Determine the [x, y] coordinate at the center of the cell enclosing the given text.  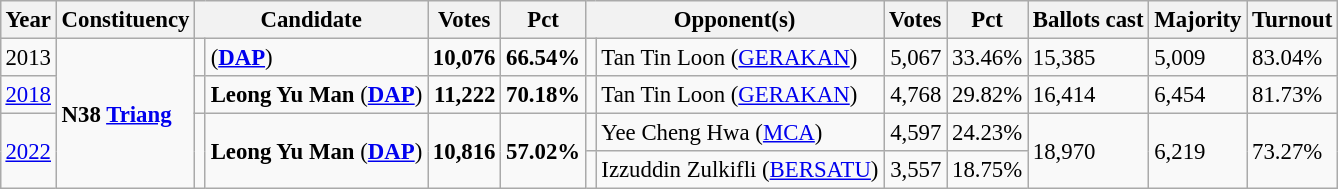
Opponent(s) [734, 20]
66.54% [544, 57]
3,557 [916, 170]
Ballots cast [1088, 20]
Yee Cheng Hwa (MCA) [740, 133]
5,067 [916, 57]
5,009 [1198, 57]
Turnout [1292, 20]
Candidate [312, 20]
16,414 [1088, 95]
Constituency [125, 20]
57.02% [544, 152]
N38 Triang [125, 113]
18,970 [1088, 152]
73.27% [1292, 152]
Year [28, 20]
10,076 [464, 57]
18.75% [988, 170]
81.73% [1292, 95]
15,385 [1088, 57]
6,219 [1198, 152]
6,454 [1198, 95]
70.18% [544, 95]
83.04% [1292, 57]
Majority [1198, 20]
Izzuddin Zulkifli (BERSATU) [740, 170]
(DAP) [316, 57]
29.82% [988, 95]
24.23% [988, 133]
33.46% [988, 57]
2018 [28, 95]
2022 [28, 152]
11,222 [464, 95]
4,597 [916, 133]
2013 [28, 57]
4,768 [916, 95]
10,816 [464, 152]
